Provide the (x, y) coordinate of the cell's center where the given text is located.  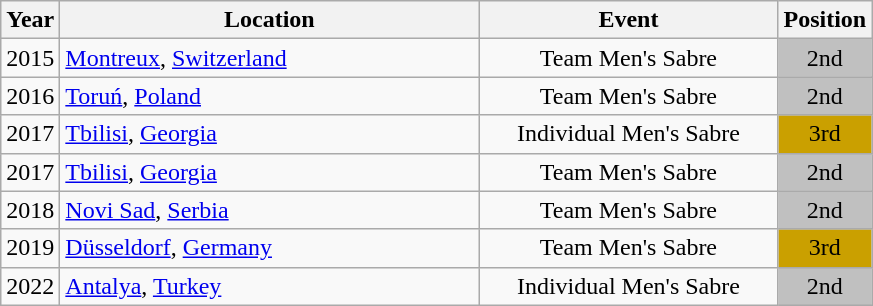
2019 (30, 248)
2018 (30, 210)
2015 (30, 58)
Position (825, 20)
Montreux, Switzerland (270, 58)
2016 (30, 96)
Düsseldorf, Germany (270, 248)
Location (270, 20)
Event (628, 20)
Year (30, 20)
Antalya, Turkey (270, 286)
Toruń, Poland (270, 96)
Novi Sad, Serbia (270, 210)
2022 (30, 286)
